Detect which cell encompasses the target text, then output its [X, Y] center coordinate. 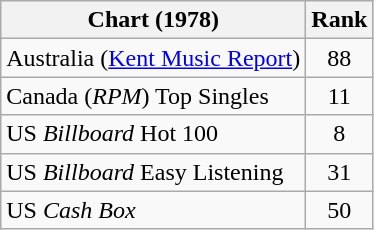
50 [340, 210]
Chart (1978) [154, 20]
8 [340, 134]
Canada (RPM) Top Singles [154, 96]
Australia (Kent Music Report) [154, 58]
11 [340, 96]
US Cash Box [154, 210]
Rank [340, 20]
US Billboard Hot 100 [154, 134]
88 [340, 58]
31 [340, 172]
US Billboard Easy Listening [154, 172]
